Detect which cell encompasses the target text, then output its (X, Y) center coordinate. 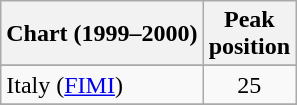
Peakposition (249, 34)
25 (249, 85)
Italy (FIMI) (102, 85)
Chart (1999–2000) (102, 34)
